From the cell containing the given text, extract its center point as [x, y] coordinate. 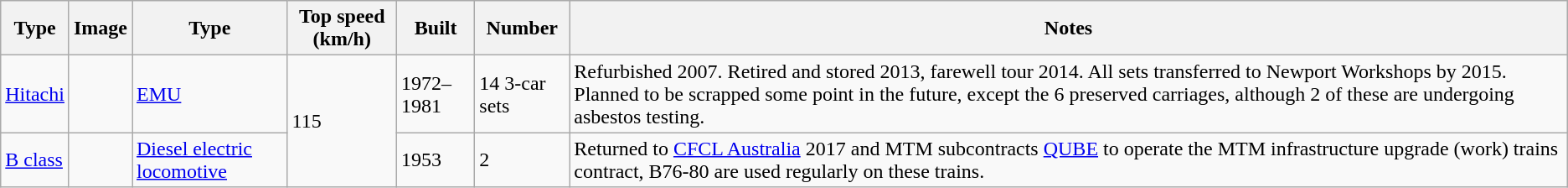
EMU [210, 94]
B class [35, 159]
14 3-car sets [523, 94]
115 [342, 121]
Top speed (km/h) [342, 29]
1972–1981 [436, 94]
Number [523, 29]
Image [101, 29]
Notes [1069, 29]
Hitachi [35, 94]
2 [523, 159]
Diesel electric locomotive [210, 159]
1953 [436, 159]
Built [436, 29]
